Identify which cell holds the provided text, then report its (x, y) central coordinate. 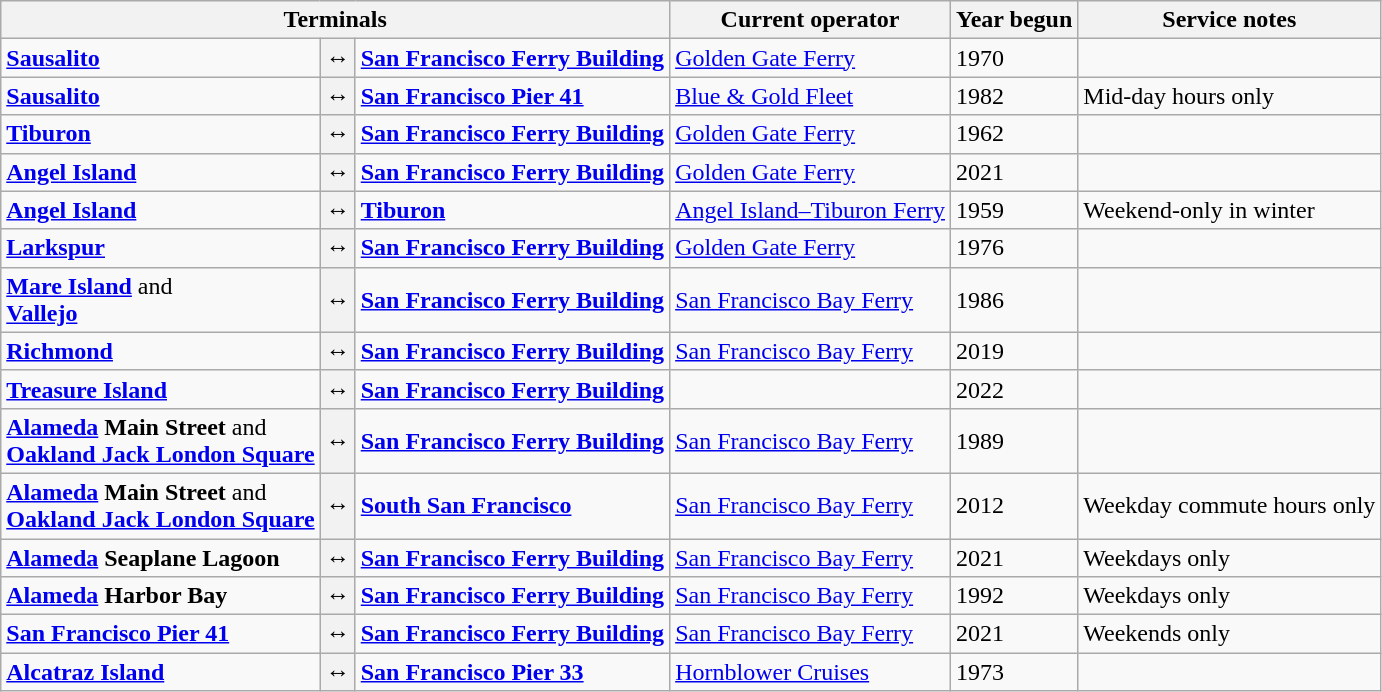
Alameda Harbor Bay (160, 596)
1992 (1014, 596)
Year begun (1014, 20)
Terminals (336, 20)
1989 (1014, 440)
Larkspur (160, 248)
1970 (1014, 58)
2019 (1014, 351)
1976 (1014, 248)
Treasure Island (160, 389)
Mare Island andVallejo (160, 300)
Hornblower Cruises (810, 672)
1986 (1014, 300)
Weekend-only in winter (1230, 210)
Weekends only (1230, 634)
Angel Island–Tiburon Ferry (810, 210)
1982 (1014, 96)
1973 (1014, 672)
Alameda Seaplane Lagoon (160, 557)
1962 (1014, 134)
2012 (1014, 506)
Service notes (1230, 20)
2022 (1014, 389)
Mid-day hours only (1230, 96)
Alcatraz Island (160, 672)
Weekday commute hours only (1230, 506)
Current operator (810, 20)
1959 (1014, 210)
Blue & Gold Fleet (810, 96)
San Francisco Pier 33 (512, 672)
Richmond (160, 351)
South San Francisco (512, 506)
